Output the [x, y] coordinate of the center of the cell containing the given text.  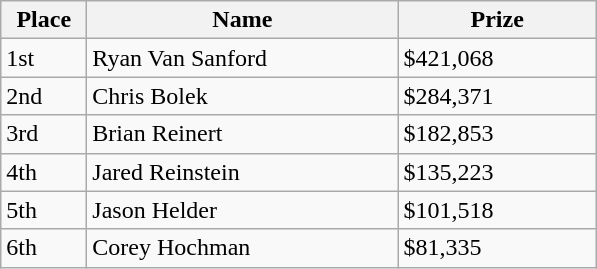
1st [44, 58]
4th [44, 172]
Jared Reinstein [242, 172]
Ryan Van Sanford [242, 58]
Brian Reinert [242, 134]
3rd [44, 134]
Name [242, 20]
5th [44, 210]
$135,223 [498, 172]
6th [44, 248]
$284,371 [498, 96]
$182,853 [498, 134]
Jason Helder [242, 210]
Prize [498, 20]
Chris Bolek [242, 96]
$101,518 [498, 210]
Corey Hochman [242, 248]
2nd [44, 96]
Place [44, 20]
$421,068 [498, 58]
$81,335 [498, 248]
